Capture the cell that displays the provided text and extract its (x, y) central coordinate. 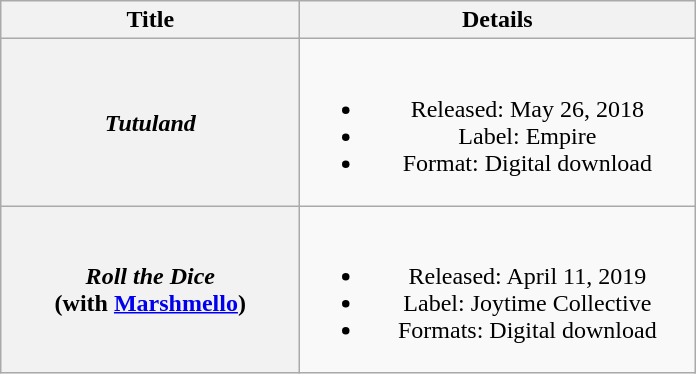
Released: April 11, 2019Label: Joytime CollectiveFormats: Digital download (498, 290)
Roll the Dice(with Marshmello) (150, 290)
Details (498, 20)
Released: May 26, 2018Label: EmpireFormat: Digital download (498, 122)
Tutuland (150, 122)
Title (150, 20)
